Find where the given text appears and provide that cell's center as (x, y) coordinate. 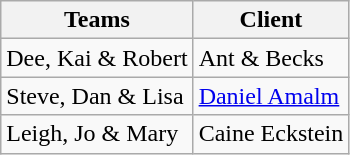
Dee, Kai & Robert (97, 58)
Ant & Becks (271, 58)
Caine Eckstein (271, 134)
Client (271, 20)
Leigh, Jo & Mary (97, 134)
Steve, Dan & Lisa (97, 96)
Daniel Amalm (271, 96)
Teams (97, 20)
